Find where the given text appears and provide that cell's center as [X, Y] coordinate. 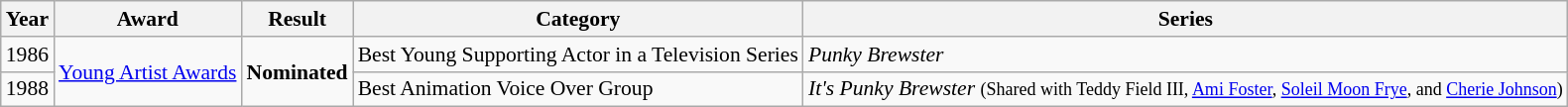
Punky Brewster [1186, 54]
Award [147, 19]
Best Animation Voice Over Group [578, 89]
Series [1186, 19]
Result [298, 19]
Nominated [298, 71]
It's Punky Brewster (Shared with Teddy Field III, Ami Foster, Soleil Moon Frye, and Cherie Johnson) [1186, 89]
Best Young Supporting Actor in a Television Series [578, 54]
Category [578, 19]
Young Artist Awards [147, 71]
1986 [28, 54]
Year [28, 19]
1988 [28, 89]
